For the text-containing cell, return its midpoint in [X, Y] coordinate format. 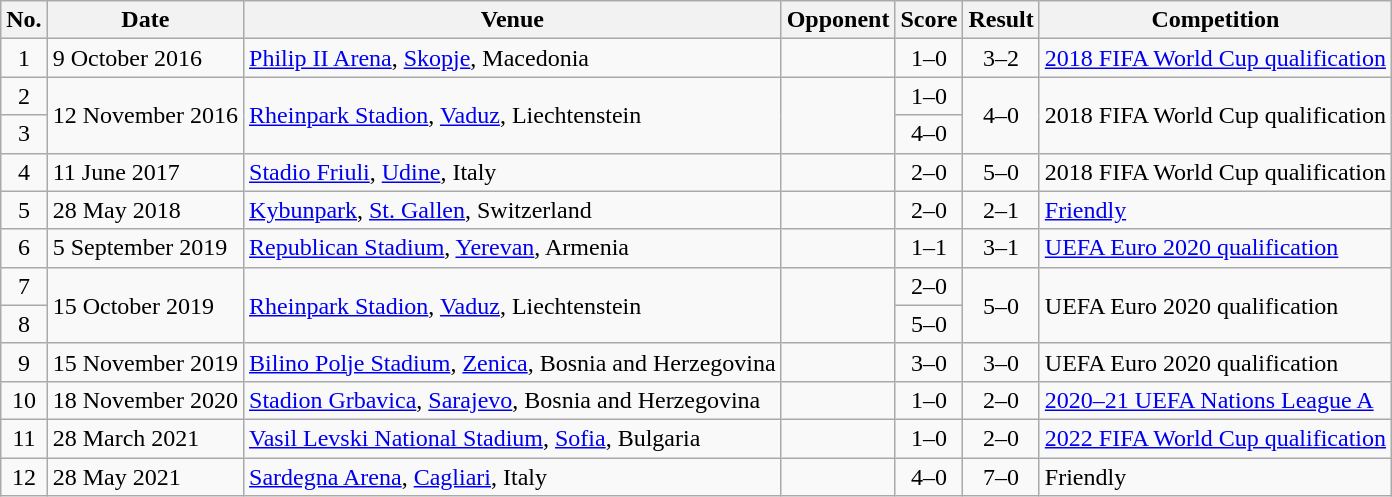
Venue [513, 20]
2020–21 UEFA Nations League A [1215, 400]
Date [145, 20]
5 [24, 210]
7–0 [1001, 477]
11 [24, 438]
7 [24, 286]
28 March 2021 [145, 438]
11 June 2017 [145, 172]
Vasil Levski National Stadium, Sofia, Bulgaria [513, 438]
Republican Stadium, Yerevan, Armenia [513, 248]
Competition [1215, 20]
Opponent [838, 20]
2022 FIFA World Cup qualification [1215, 438]
Stadion Grbavica, Sarajevo, Bosnia and Herzegovina [513, 400]
3 [24, 134]
1 [24, 58]
Bilino Polje Stadium, Zenica, Bosnia and Herzegovina [513, 362]
28 May 2018 [145, 210]
2–1 [1001, 210]
Stadio Friuli, Udine, Italy [513, 172]
12 November 2016 [145, 115]
9 [24, 362]
12 [24, 477]
5 September 2019 [145, 248]
15 November 2019 [145, 362]
Kybunpark, St. Gallen, Switzerland [513, 210]
3–1 [1001, 248]
Sardegna Arena, Cagliari, Italy [513, 477]
3–2 [1001, 58]
9 October 2016 [145, 58]
8 [24, 324]
Score [929, 20]
Result [1001, 20]
2 [24, 96]
6 [24, 248]
No. [24, 20]
4 [24, 172]
18 November 2020 [145, 400]
1–1 [929, 248]
10 [24, 400]
28 May 2021 [145, 477]
Philip II Arena, Skopje, Macedonia [513, 58]
15 October 2019 [145, 305]
